Determine the [x, y] coordinate at the center of the cell enclosing the given text.  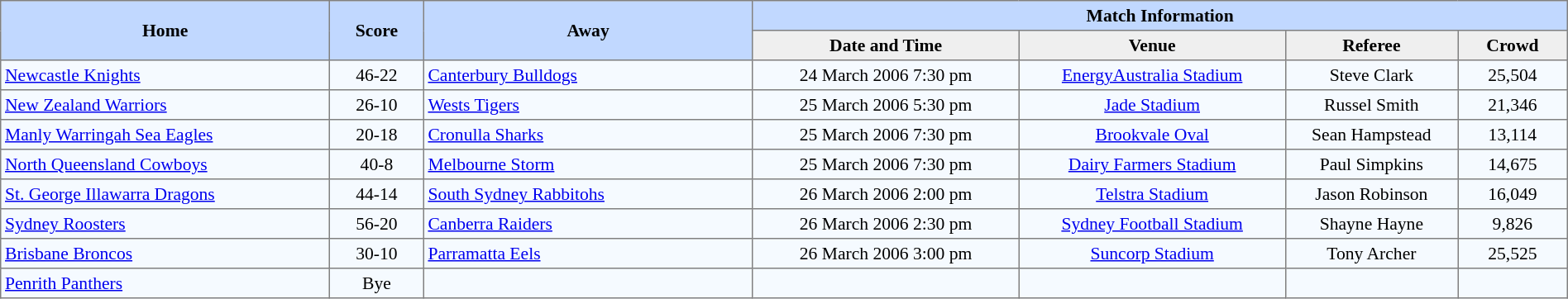
Sydney Football Stadium [1152, 224]
21,346 [1513, 105]
26 March 2006 2:00 pm [886, 194]
Suncorp Stadium [1152, 254]
26 March 2006 2:30 pm [886, 224]
Brookvale Oval [1152, 135]
24 March 2006 7:30 pm [886, 75]
9,826 [1513, 224]
Crowd [1513, 45]
Home [165, 31]
Brisbane Broncos [165, 254]
Penrith Panthers [165, 283]
Cronulla Sharks [588, 135]
26-10 [377, 105]
Melbourne Storm [588, 164]
25,504 [1513, 75]
Wests Tigers [588, 105]
46-22 [377, 75]
Shayne Hayne [1371, 224]
25 March 2006 5:30 pm [886, 105]
25,525 [1513, 254]
56-20 [377, 224]
Dairy Farmers Stadium [1152, 164]
Away [588, 31]
Parramatta Eels [588, 254]
Referee [1371, 45]
Canterbury Bulldogs [588, 75]
Steve Clark [1371, 75]
Score [377, 31]
Date and Time [886, 45]
North Queensland Cowboys [165, 164]
Venue [1152, 45]
New Zealand Warriors [165, 105]
St. George Illawarra Dragons [165, 194]
16,049 [1513, 194]
20-18 [377, 135]
26 March 2006 3:00 pm [886, 254]
EnergyAustralia Stadium [1152, 75]
Newcastle Knights [165, 75]
44-14 [377, 194]
40-8 [377, 164]
Match Information [1159, 16]
14,675 [1513, 164]
Canberra Raiders [588, 224]
Manly Warringah Sea Eagles [165, 135]
Bye [377, 283]
13,114 [1513, 135]
Telstra Stadium [1152, 194]
Sean Hampstead [1371, 135]
South Sydney Rabbitohs [588, 194]
Russel Smith [1371, 105]
30-10 [377, 254]
Jason Robinson [1371, 194]
Sydney Roosters [165, 224]
Paul Simpkins [1371, 164]
Tony Archer [1371, 254]
Jade Stadium [1152, 105]
